Pinpoint the cell where the given text exists, returning its [X, Y] midpoint coordinate. 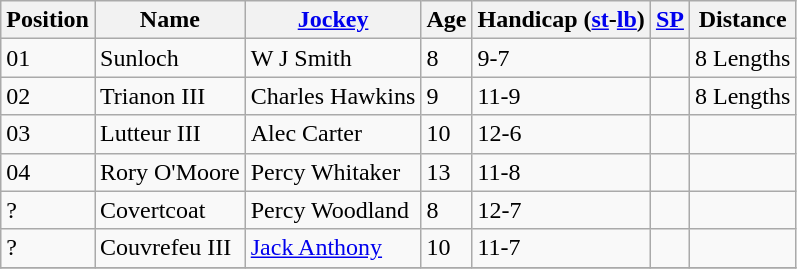
01 [48, 58]
13 [446, 172]
11-7 [561, 248]
Jockey [333, 20]
11-8 [561, 172]
Rory O'Moore [170, 172]
Couvrefeu III [170, 248]
Trianon III [170, 96]
W J Smith [333, 58]
Alec Carter [333, 134]
Jack Anthony [333, 248]
9 [446, 96]
9-7 [561, 58]
Age [446, 20]
Lutteur III [170, 134]
04 [48, 172]
11-9 [561, 96]
Position [48, 20]
Handicap (st-lb) [561, 20]
03 [48, 134]
SP [670, 20]
Percy Woodland [333, 210]
Percy Whitaker [333, 172]
02 [48, 96]
12-7 [561, 210]
Sunloch [170, 58]
Distance [742, 20]
12-6 [561, 134]
Name [170, 20]
Covertcoat [170, 210]
Charles Hawkins [333, 96]
